Scan for the cell matching the given text and deliver its [X, Y] coordinate at center. 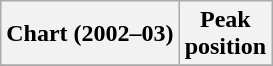
Chart (2002–03) [90, 34]
Peakposition [225, 34]
